Output the (x, y) coordinate of the center of the cell containing the given text.  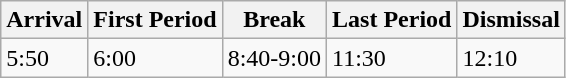
6:00 (155, 58)
First Period (155, 20)
11:30 (392, 58)
5:50 (44, 58)
Dismissal (511, 20)
Last Period (392, 20)
12:10 (511, 58)
Break (274, 20)
8:40-9:00 (274, 58)
Arrival (44, 20)
